Detect which cell encompasses the target text, then output its [X, Y] center coordinate. 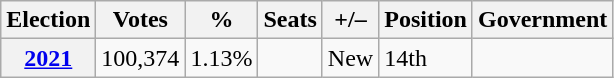
Election [48, 20]
100,374 [140, 58]
14th [426, 58]
New [350, 58]
Position [426, 20]
+/– [350, 20]
Seats [290, 20]
% [222, 20]
Government [542, 20]
1.13% [222, 58]
Votes [140, 20]
2021 [48, 58]
